Output the (X, Y) coordinate of the center of the cell containing the given text.  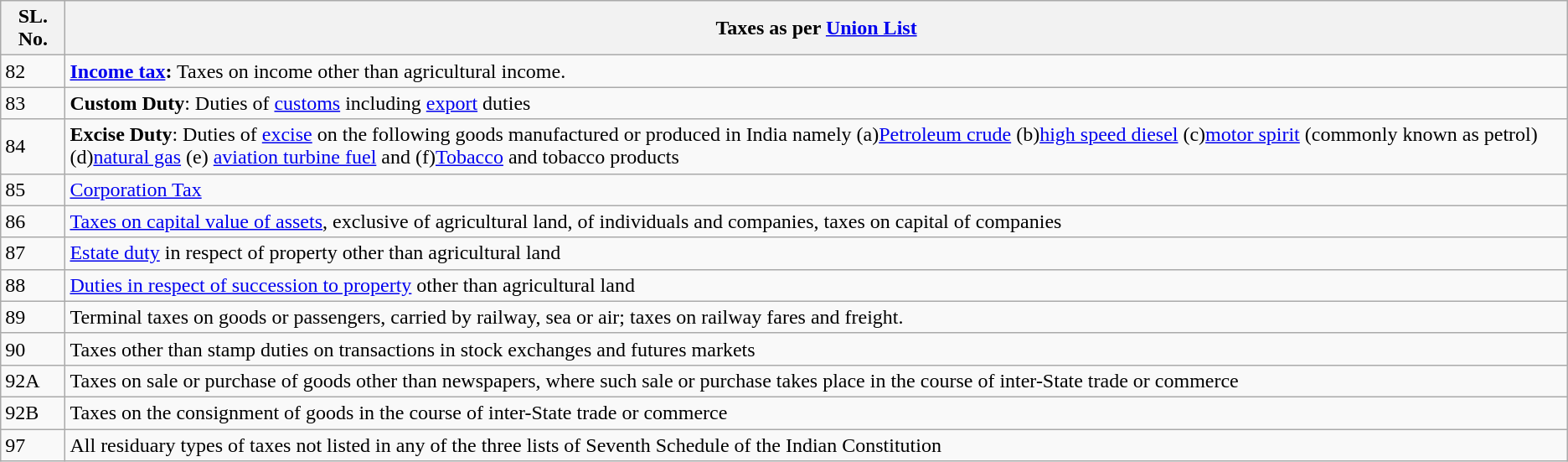
85 (34, 189)
86 (34, 221)
82 (34, 71)
90 (34, 349)
Estate duty in respect of property other than agricultural land (816, 253)
Taxes on sale or purchase of goods other than newspapers, where such sale or purchase takes place in the course of inter-State trade or commerce (816, 381)
83 (34, 103)
Terminal taxes on goods or passengers, carried by railway, sea or air; taxes on railway fares and freight. (816, 317)
Income tax: Taxes on income other than agricultural income. (816, 71)
87 (34, 253)
SL. No. (34, 29)
84 (34, 146)
Taxes as per Union List (816, 29)
Corporation Tax (816, 189)
92B (34, 413)
Duties in respect of succession to property other than agricultural land (816, 285)
92A (34, 381)
97 (34, 445)
Taxes other than stamp duties on transactions in stock exchanges and futures markets (816, 349)
All residuary types of taxes not listed in any of the three lists of Seventh Schedule of the Indian Constitution (816, 445)
Custom Duty: Duties of customs including export duties (816, 103)
Taxes on capital value of assets, exclusive of agricultural land, of individuals and companies, taxes on capital of companies (816, 221)
89 (34, 317)
Taxes on the consignment of goods in the course of inter-State trade or commerce (816, 413)
88 (34, 285)
